Find where the given text appears and provide that cell's center as (x, y) coordinate. 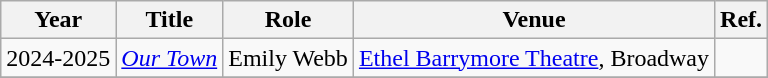
Role (288, 20)
Our Town (170, 58)
Title (170, 20)
Year (58, 20)
2024-2025 (58, 58)
Venue (534, 20)
Emily Webb (288, 58)
Ref. (742, 20)
Ethel Barrymore Theatre, Broadway (534, 58)
